Identify which cell holds the provided text, then report its (X, Y) central coordinate. 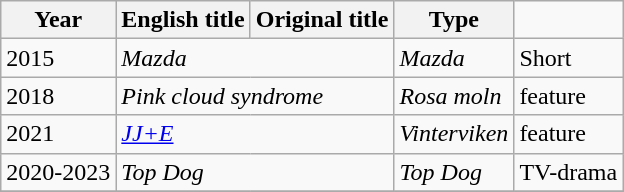
2020-2023 (58, 172)
Original title (322, 20)
Pink cloud syndrome (255, 96)
Short (568, 58)
2015 (58, 58)
Vinterviken (454, 134)
Rosa moln (454, 96)
Type (454, 20)
Year (58, 20)
2018 (58, 96)
2021 (58, 134)
TV-drama (568, 172)
English title (183, 20)
JJ+E (255, 134)
